From the cell containing the given text, extract its center point as (x, y) coordinate. 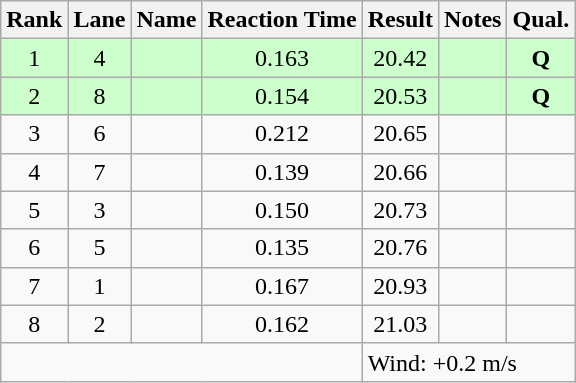
0.135 (282, 248)
20.65 (400, 134)
0.167 (282, 286)
Lane (100, 20)
20.53 (400, 96)
20.93 (400, 286)
0.154 (282, 96)
20.42 (400, 58)
0.150 (282, 210)
0.139 (282, 172)
20.76 (400, 248)
Reaction Time (282, 20)
20.73 (400, 210)
20.66 (400, 172)
0.162 (282, 324)
Qual. (541, 20)
0.212 (282, 134)
0.163 (282, 58)
Rank (34, 20)
Notes (473, 20)
21.03 (400, 324)
Result (400, 20)
Wind: +0.2 m/s (468, 362)
Name (166, 20)
